Return the (X, Y) coordinate for the center point of the cell that contains the specified text.  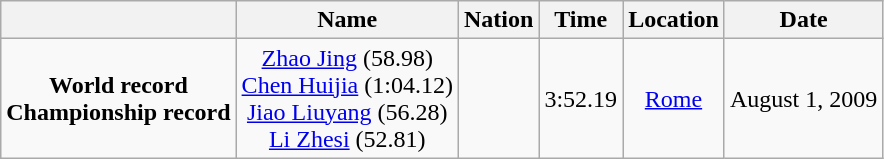
August 1, 2009 (803, 98)
World record Championship record (118, 98)
Rome (674, 98)
3:52.19 (581, 98)
Name (347, 20)
Date (803, 20)
Zhao Jing (58.98)Chen Huijia (1:04.12)Jiao Liuyang (56.28)Li Zhesi (52.81) (347, 98)
Location (674, 20)
Time (581, 20)
Nation (498, 20)
